Scan for the cell matching the given text and deliver its [X, Y] coordinate at center. 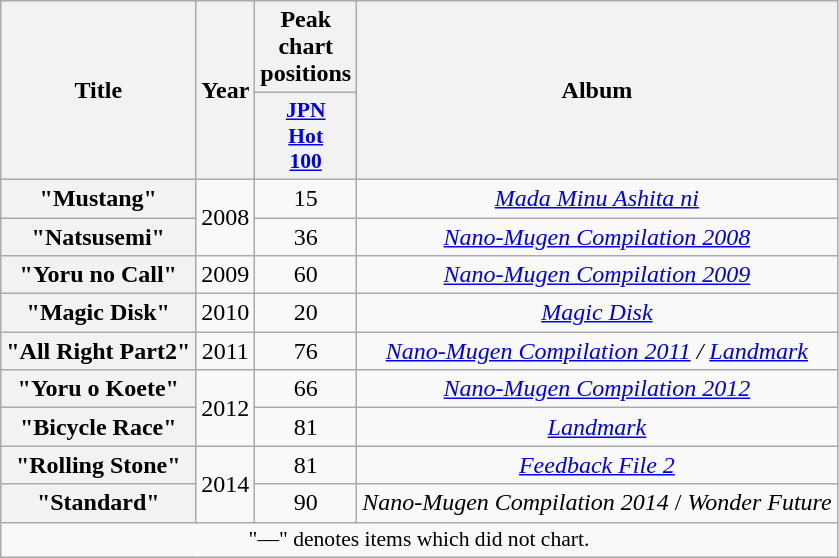
20 [306, 313]
Landmark [598, 427]
Magic Disk [598, 313]
Nano-Mugen Compilation 2009 [598, 275]
2008 [226, 217]
"Yoru o Koete" [98, 389]
"Natsusemi" [98, 237]
"Yoru no Call" [98, 275]
JPNHot100 [306, 136]
2014 [226, 484]
"Mustang" [98, 198]
Title [98, 90]
76 [306, 351]
66 [306, 389]
Peak chart positions [306, 47]
36 [306, 237]
Nano-Mugen Compilation 2008 [598, 237]
15 [306, 198]
60 [306, 275]
2012 [226, 408]
90 [306, 503]
Nano-Mugen Compilation 2011 / Landmark [598, 351]
Mada Minu Ashita ni [598, 198]
"—" denotes items which did not chart. [419, 540]
"Bicycle Race" [98, 427]
2009 [226, 275]
Year [226, 90]
Feedback File 2 [598, 465]
Album [598, 90]
Nano-Mugen Compilation 2014 / Wonder Future [598, 503]
"Standard" [98, 503]
"All Right Part2" [98, 351]
2011 [226, 351]
"Magic Disk" [98, 313]
2010 [226, 313]
Nano-Mugen Compilation 2012 [598, 389]
"Rolling Stone" [98, 465]
